Locate the cell with the specified text and output its (X, Y) center coordinate. 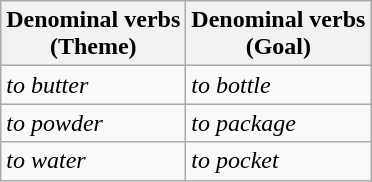
Denominal verbs(Goal) (278, 34)
to powder (94, 123)
to bottle (278, 85)
to pocket (278, 161)
to butter (94, 85)
Denominal verbs(Theme) (94, 34)
to package (278, 123)
to water (94, 161)
